Extract the [x, y] coordinate from the center of the cell holding the provided text.  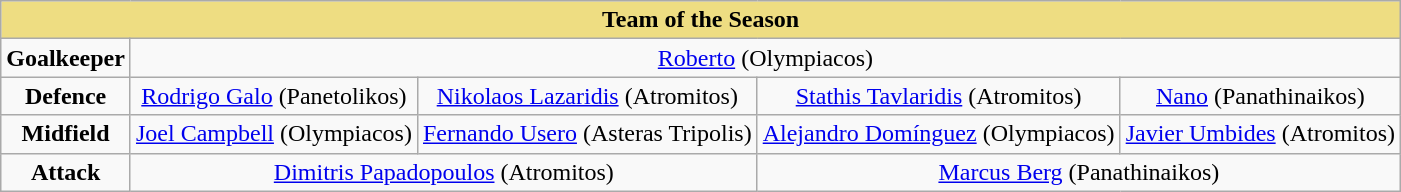
Joel Campbell (Olympiacos) [274, 134]
Stathis Tavlaridis (Atromitos) [938, 96]
Attack [66, 172]
Javier Umbides (Atromitos) [1260, 134]
Team of the Season [701, 20]
Fernando Usero (Asteras Tripolis) [587, 134]
Dimitris Papadopoulos (Atromitos) [444, 172]
Nano (Panathinaikos) [1260, 96]
Roberto (Olympiacos) [765, 58]
Defence [66, 96]
Rodrigo Galo (Panetolikos) [274, 96]
Alejandro Domínguez (Olympiacos) [938, 134]
Goalkeeper [66, 58]
Midfield [66, 134]
Nikolaos Lazaridis (Atromitos) [587, 96]
Marcus Berg (Panathinaikos) [1078, 172]
